Determine the (x, y) coordinate at the center of the cell enclosing the given text.  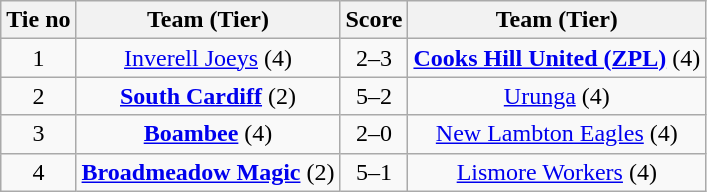
2–0 (374, 134)
South Cardiff (2) (208, 96)
Tie no (38, 20)
4 (38, 172)
Lismore Workers (4) (557, 172)
2 (38, 96)
2–3 (374, 58)
3 (38, 134)
Inverell Joeys (4) (208, 58)
1 (38, 58)
Boambee (4) (208, 134)
Broadmeadow Magic (2) (208, 172)
5–2 (374, 96)
Cooks Hill United (ZPL) (4) (557, 58)
New Lambton Eagles (4) (557, 134)
Urunga (4) (557, 96)
Score (374, 20)
5–1 (374, 172)
